Detect which cell encompasses the target text, then output its [x, y] center coordinate. 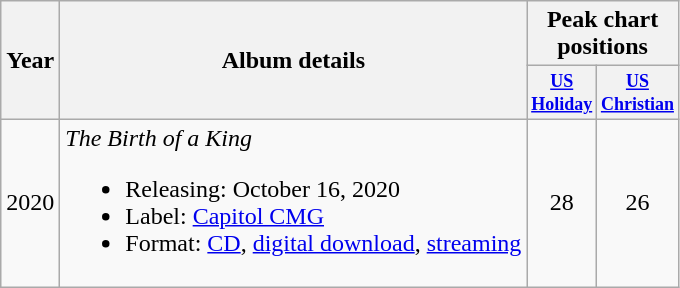
2020 [30, 202]
Album details [294, 60]
28 [562, 202]
The Birth of a KingReleasing: October 16, 2020Label: Capitol CMGFormat: CD, digital download, streaming [294, 202]
26 [638, 202]
Year [30, 60]
USHoliday [562, 93]
Peak chart positions [602, 34]
USChristian [638, 93]
